Pinpoint the cell where the given text exists, returning its [X, Y] midpoint coordinate. 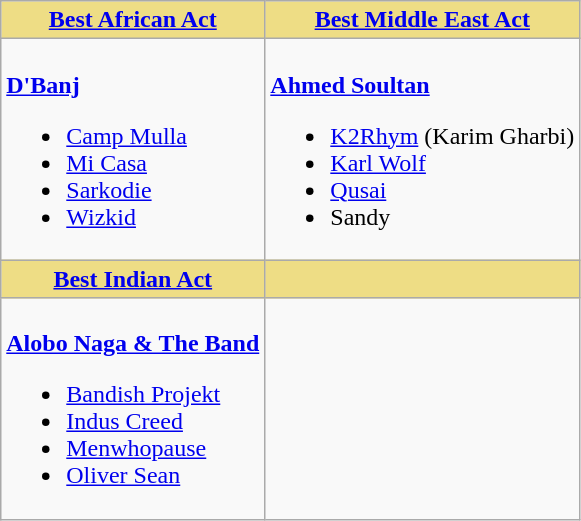
Alobo Naga & The BandBandish ProjektIndus CreedMenwhopauseOliver Sean [133, 408]
Best African Act [133, 20]
Best Middle East Act [422, 20]
D'BanjCamp MullaMi CasaSarkodieWizkid [133, 150]
Best Indian Act [133, 279]
Ahmed SoultanK2Rhym (Karim Gharbi)Karl WolfQusaiSandy [422, 150]
